Pinpoint the cell where the given text exists, returning its (X, Y) midpoint coordinate. 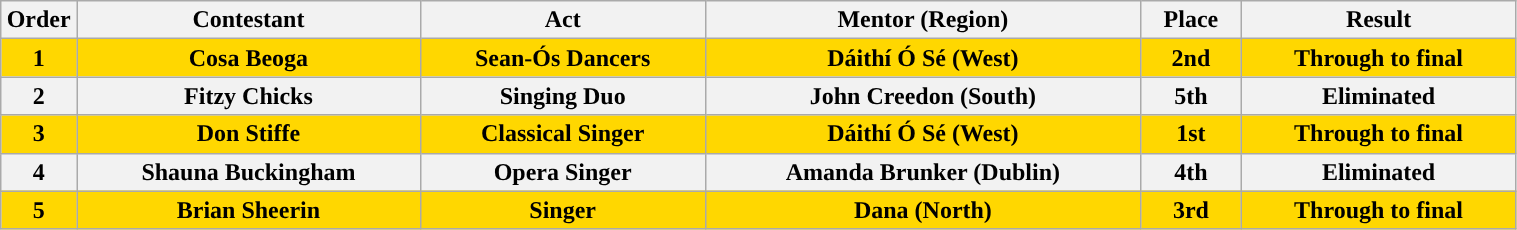
Fitzy Chicks (248, 96)
John Creedon (South) (923, 96)
Cosa Beoga (248, 58)
Shauna Buckingham (248, 172)
Dana (North) (923, 210)
3rd (1191, 210)
Brian Sheerin (248, 210)
Contestant (248, 20)
4th (1191, 172)
Don Stiffe (248, 134)
Order (39, 20)
3 (39, 134)
Singing Duo (562, 96)
Place (1191, 20)
Result (1378, 20)
Opera Singer (562, 172)
Act (562, 20)
1 (39, 58)
2 (39, 96)
4 (39, 172)
2nd (1191, 58)
Mentor (Region) (923, 20)
1st (1191, 134)
5 (39, 210)
Singer (562, 210)
Classical Singer (562, 134)
Sean-Ós Dancers (562, 58)
Amanda Brunker (Dublin) (923, 172)
5th (1191, 96)
